Locate the cell with the specified text and output its [X, Y] center coordinate. 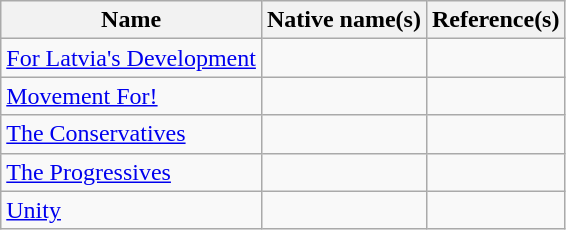
Unity [132, 210]
Reference(s) [496, 20]
Native name(s) [344, 20]
Name [132, 20]
The Progressives [132, 172]
For Latvia's Development [132, 58]
The Conservatives [132, 134]
Movement For! [132, 96]
